Identify which cell holds the provided text, then report its (X, Y) central coordinate. 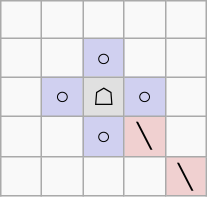
☖ (104, 97)
